Determine the (x, y) coordinate at the center of the cell enclosing the given text.  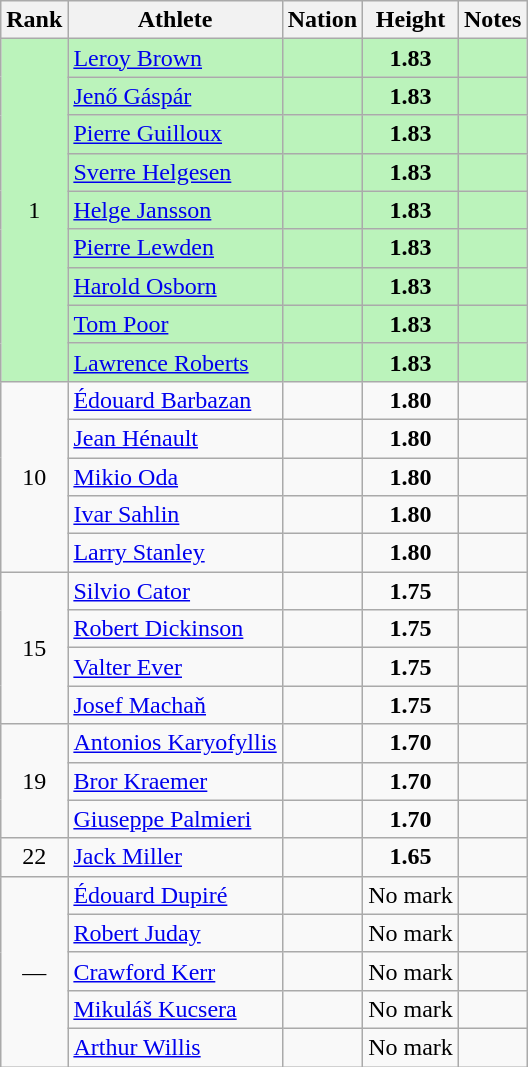
Pierre Lewden (175, 248)
Silvio Cator (175, 591)
1 (34, 210)
Robert Juday (175, 933)
— (34, 971)
Nation (322, 20)
Pierre Guilloux (175, 134)
Height (411, 20)
Robert Dickinson (175, 629)
Mikio Oda (175, 477)
Josef Machaň (175, 705)
Jack Miller (175, 857)
22 (34, 857)
10 (34, 476)
19 (34, 781)
Édouard Barbazan (175, 400)
Mikuláš Kucsera (175, 1009)
Leroy Brown (175, 58)
Édouard Dupiré (175, 895)
Tom Poor (175, 324)
Harold Osborn (175, 286)
Athlete (175, 20)
Larry Stanley (175, 553)
Valter Ever (175, 667)
1.65 (411, 857)
Ivar Sahlin (175, 515)
Crawford Kerr (175, 971)
Bror Kraemer (175, 781)
Jean Hénault (175, 438)
Helge Jansson (175, 210)
Notes (492, 20)
Antonios Karyofyllis (175, 743)
Lawrence Roberts (175, 362)
Giuseppe Palmieri (175, 819)
Jenő Gáspár (175, 96)
15 (34, 648)
Sverre Helgesen (175, 172)
Arthur Willis (175, 1047)
Rank (34, 20)
